From the cell containing the given text, extract its center point as [X, Y] coordinate. 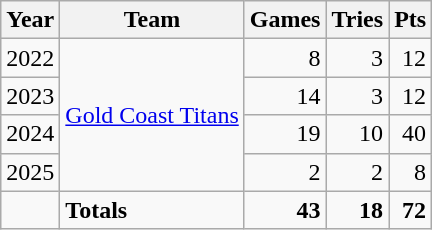
Team [152, 20]
40 [410, 134]
Games [285, 20]
18 [358, 210]
2022 [30, 58]
2023 [30, 96]
2024 [30, 134]
Tries [358, 20]
Totals [152, 210]
Pts [410, 20]
10 [358, 134]
72 [410, 210]
Year [30, 20]
43 [285, 210]
14 [285, 96]
Gold Coast Titans [152, 115]
2025 [30, 172]
19 [285, 134]
